Find where the given text appears and provide that cell's center as (X, Y) coordinate. 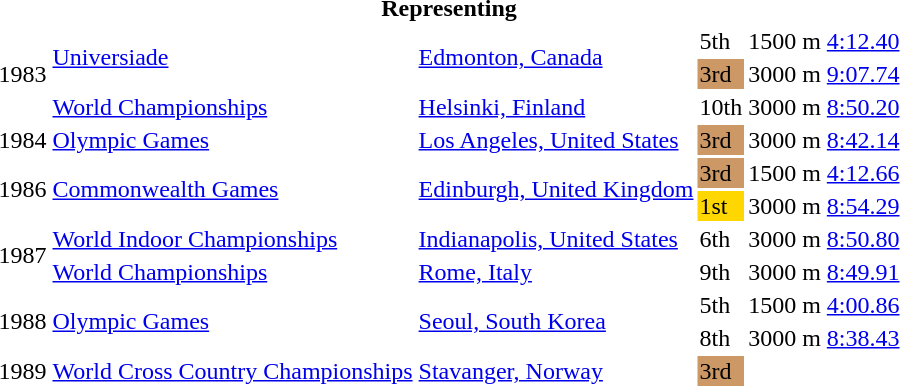
Seoul, South Korea (556, 322)
1st (721, 206)
World Cross Country Championships (232, 371)
Commonwealth Games (232, 190)
Indianapolis, United States (556, 239)
Los Angeles, United States (556, 140)
Universiade (232, 58)
8th (721, 338)
Helsinki, Finland (556, 107)
Edinburgh, United Kingdom (556, 190)
Stavanger, Norway (556, 371)
6th (721, 239)
Rome, Italy (556, 272)
9th (721, 272)
Edmonton, Canada (556, 58)
10th (721, 107)
World Indoor Championships (232, 239)
